Find where the given text appears and provide that cell's center as (x, y) coordinate. 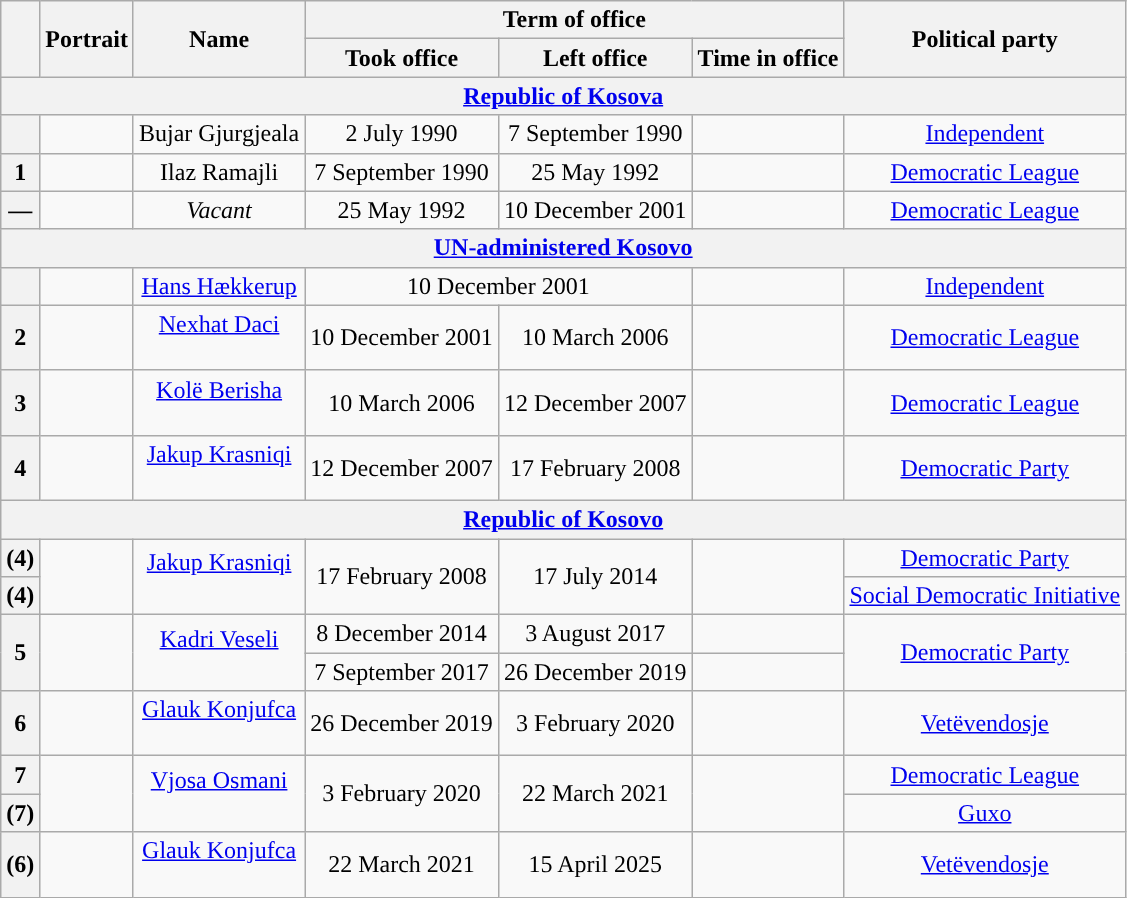
3 (20, 402)
Ilaz Ramajli (218, 172)
Vacant (218, 210)
Name (218, 39)
UN-administered Kosovo (564, 248)
Social Democratic Initiative (985, 596)
7 (20, 775)
8 December 2014 (402, 634)
7 September 2017 (402, 672)
4 (20, 468)
Portrait (87, 39)
Took office (402, 58)
Bujar Gjurgjeala (218, 134)
Republic of Kosova (564, 96)
Republic of Kosovo (564, 519)
2 July 1990 (402, 134)
3 August 2017 (595, 634)
Vjosa Osmani (218, 794)
Hans Hækkerup (218, 286)
6 (20, 724)
Term of office (574, 20)
(7) (20, 813)
Guxo (985, 813)
Left office (595, 58)
Nexhat Daci (218, 338)
Time in office (768, 58)
17 July 2014 (595, 576)
1 (20, 172)
Political party (985, 39)
(6) (20, 864)
2 (20, 338)
5 (20, 653)
Kadri Veseli (218, 653)
— (20, 210)
Kolë Berisha (218, 402)
15 April 2025 (595, 864)
